Extract the (X, Y) coordinate from the center of the cell holding the provided text.  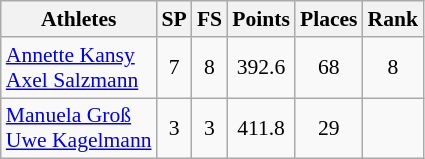
Annette KansyAxel Salzmann (79, 68)
Rank (394, 19)
392.6 (261, 68)
SP (174, 19)
Athletes (79, 19)
Manuela GroßUwe Kagelmann (79, 128)
Places (329, 19)
29 (329, 128)
FS (210, 19)
68 (329, 68)
411.8 (261, 128)
7 (174, 68)
Points (261, 19)
